From the cell containing the given text, extract its center point as [X, Y] coordinate. 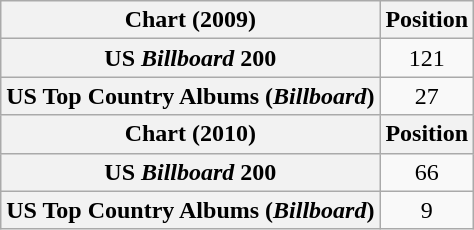
9 [427, 210]
Chart (2010) [190, 134]
66 [427, 172]
121 [427, 58]
Chart (2009) [190, 20]
27 [427, 96]
